Identify which cell holds the provided text, then report its [X, Y] central coordinate. 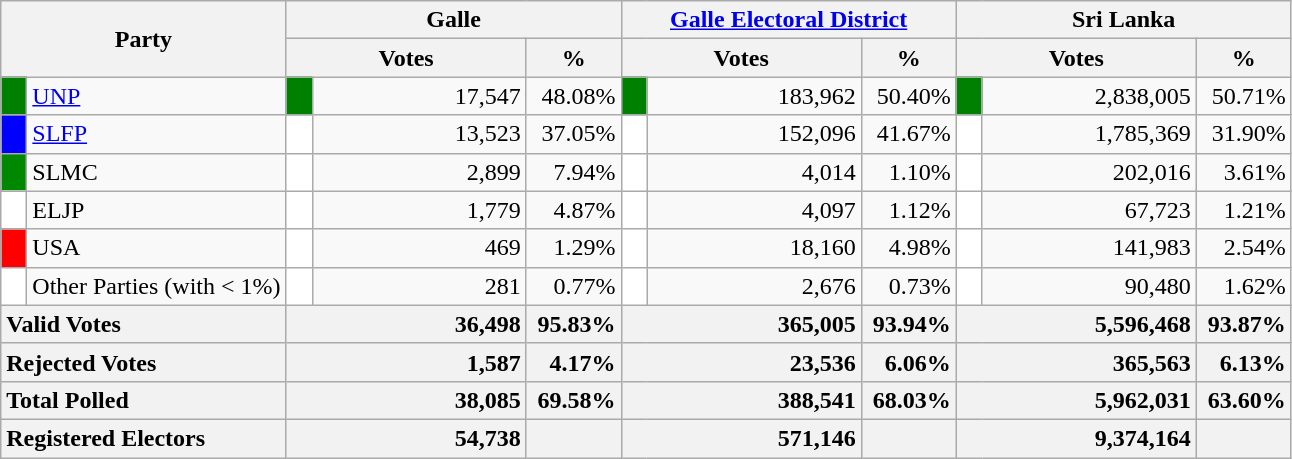
469 [419, 248]
7.94% [574, 172]
37.05% [574, 134]
4.98% [908, 248]
5,596,468 [1076, 324]
SLMC [156, 172]
SLFP [156, 134]
2.54% [1244, 248]
67,723 [1089, 210]
93.94% [908, 324]
202,016 [1089, 172]
Registered Electors [144, 438]
31.90% [1244, 134]
1,587 [406, 362]
50.71% [1244, 96]
UNP [156, 96]
141,983 [1089, 248]
1.21% [1244, 210]
0.73% [908, 286]
388,541 [741, 400]
2,838,005 [1089, 96]
1,779 [419, 210]
1.29% [574, 248]
50.40% [908, 96]
68.03% [908, 400]
36,498 [406, 324]
2,899 [419, 172]
6.13% [1244, 362]
1.10% [908, 172]
17,547 [419, 96]
9,374,164 [1076, 438]
4,097 [754, 210]
Sri Lanka [1124, 20]
Rejected Votes [144, 362]
Galle Electoral District [788, 20]
0.77% [574, 286]
Galle [454, 20]
4,014 [754, 172]
69.58% [574, 400]
13,523 [419, 134]
1,785,369 [1089, 134]
5,962,031 [1076, 400]
48.08% [574, 96]
63.60% [1244, 400]
93.87% [1244, 324]
6.06% [908, 362]
Other Parties (with < 1%) [156, 286]
41.67% [908, 134]
95.83% [574, 324]
2,676 [754, 286]
365,563 [1076, 362]
18,160 [754, 248]
152,096 [754, 134]
38,085 [406, 400]
4.87% [574, 210]
USA [156, 248]
1.12% [908, 210]
Party [144, 39]
571,146 [741, 438]
Valid Votes [144, 324]
90,480 [1089, 286]
281 [419, 286]
1.62% [1244, 286]
183,962 [754, 96]
54,738 [406, 438]
ELJP [156, 210]
Total Polled [144, 400]
23,536 [741, 362]
3.61% [1244, 172]
365,005 [741, 324]
4.17% [574, 362]
